Scan for the cell matching the given text and deliver its [X, Y] coordinate at center. 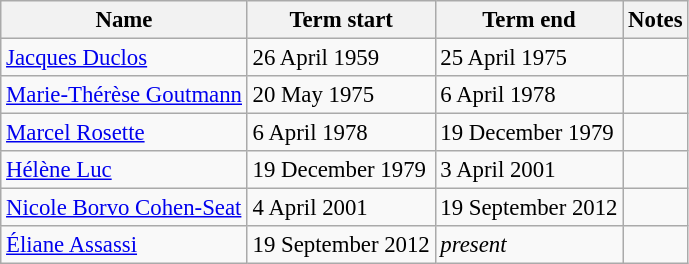
26 April 1959 [341, 58]
Hélène Luc [124, 170]
3 April 2001 [529, 170]
present [529, 245]
Term end [529, 20]
25 April 1975 [529, 58]
20 May 1975 [341, 95]
Name [124, 20]
Éliane Assassi [124, 245]
Term start [341, 20]
Jacques Duclos [124, 58]
Marie-Thérèse Goutmann [124, 95]
Marcel Rosette [124, 133]
Nicole Borvo Cohen-Seat [124, 208]
Notes [656, 20]
4 April 2001 [341, 208]
